From the cell containing the given text, extract its center point as (x, y) coordinate. 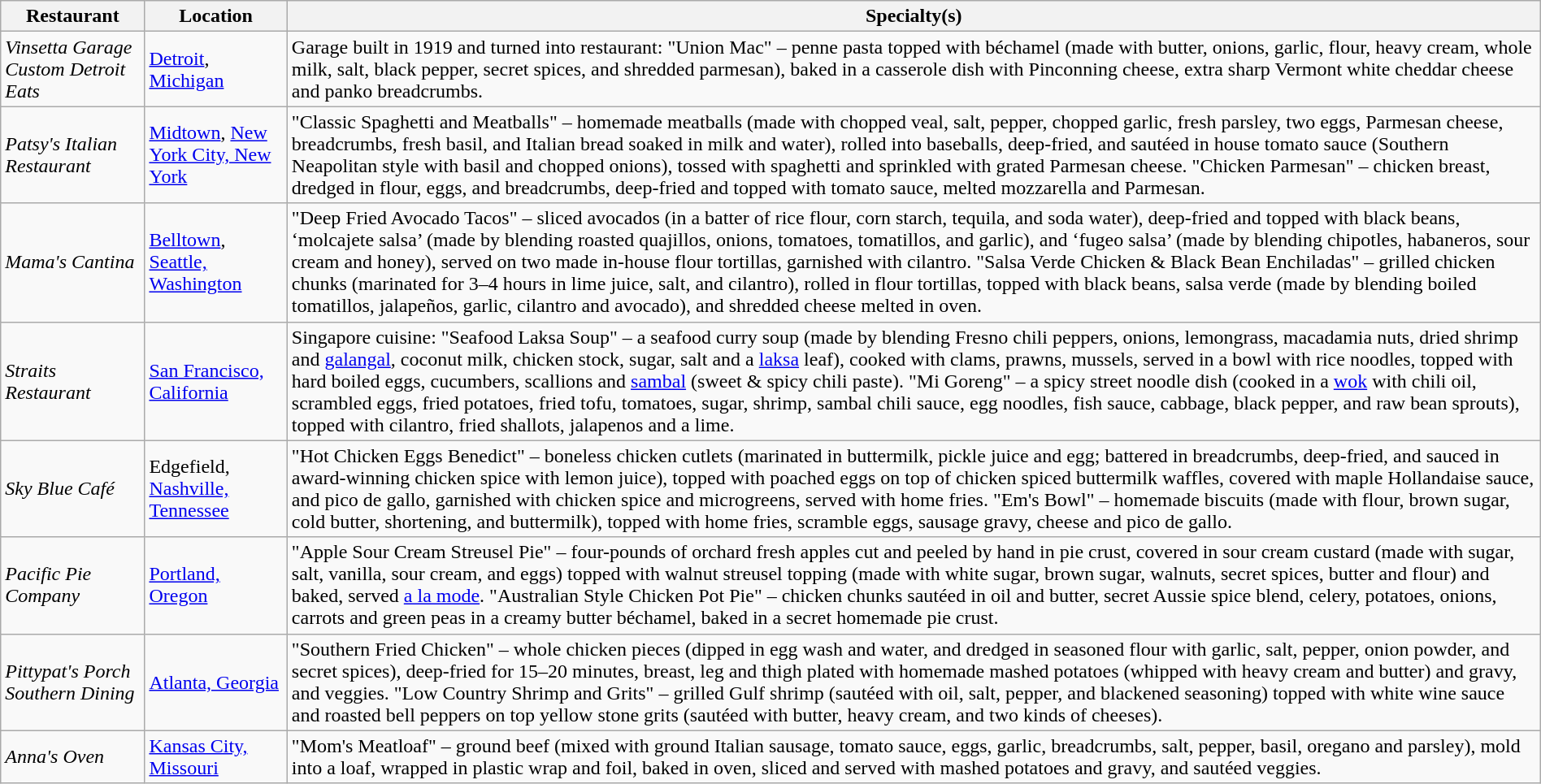
Atlanta, Georgia (216, 682)
Midtown, New York City, New York (216, 154)
Edgefield, Nashville, Tennessee (216, 489)
Straits Restaurant (73, 381)
Restaurant (73, 16)
Portland, Oregon (216, 585)
Patsy's Italian Restaurant (73, 154)
San Francisco, California (216, 381)
Detroit, Michigan (216, 69)
Vinsetta Garage Custom Detroit Eats (73, 69)
Location (216, 16)
Anna's Oven (73, 757)
Kansas City, Missouri (216, 757)
Belltown, Seattle, Washington (216, 262)
Pittypat's Porch Southern Dining (73, 682)
Specialty(s) (914, 16)
Pacific Pie Company (73, 585)
Sky Blue Café (73, 489)
Mama's Cantina (73, 262)
